Scan for the cell matching the given text and deliver its [X, Y] coordinate at center. 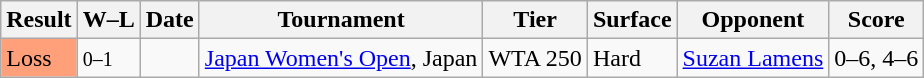
Hard [632, 58]
Score [876, 20]
W–L [108, 20]
0–1 [108, 58]
Opponent [753, 20]
Result [39, 20]
Tier [535, 20]
Loss [39, 58]
Surface [632, 20]
Date [170, 20]
Suzan Lamens [753, 58]
Tournament [341, 20]
0–6, 4–6 [876, 58]
Japan Women's Open, Japan [341, 58]
WTA 250 [535, 58]
